From the cell containing the given text, extract its center point as (x, y) coordinate. 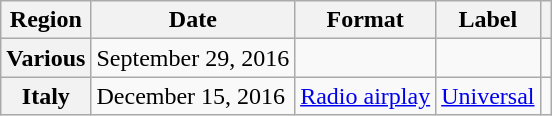
Label (488, 20)
Italy (46, 96)
Radio airplay (366, 96)
Region (46, 20)
December 15, 2016 (193, 96)
Universal (488, 96)
Various (46, 58)
Format (366, 20)
Date (193, 20)
September 29, 2016 (193, 58)
